From the cell containing the given text, extract its center point as [X, Y] coordinate. 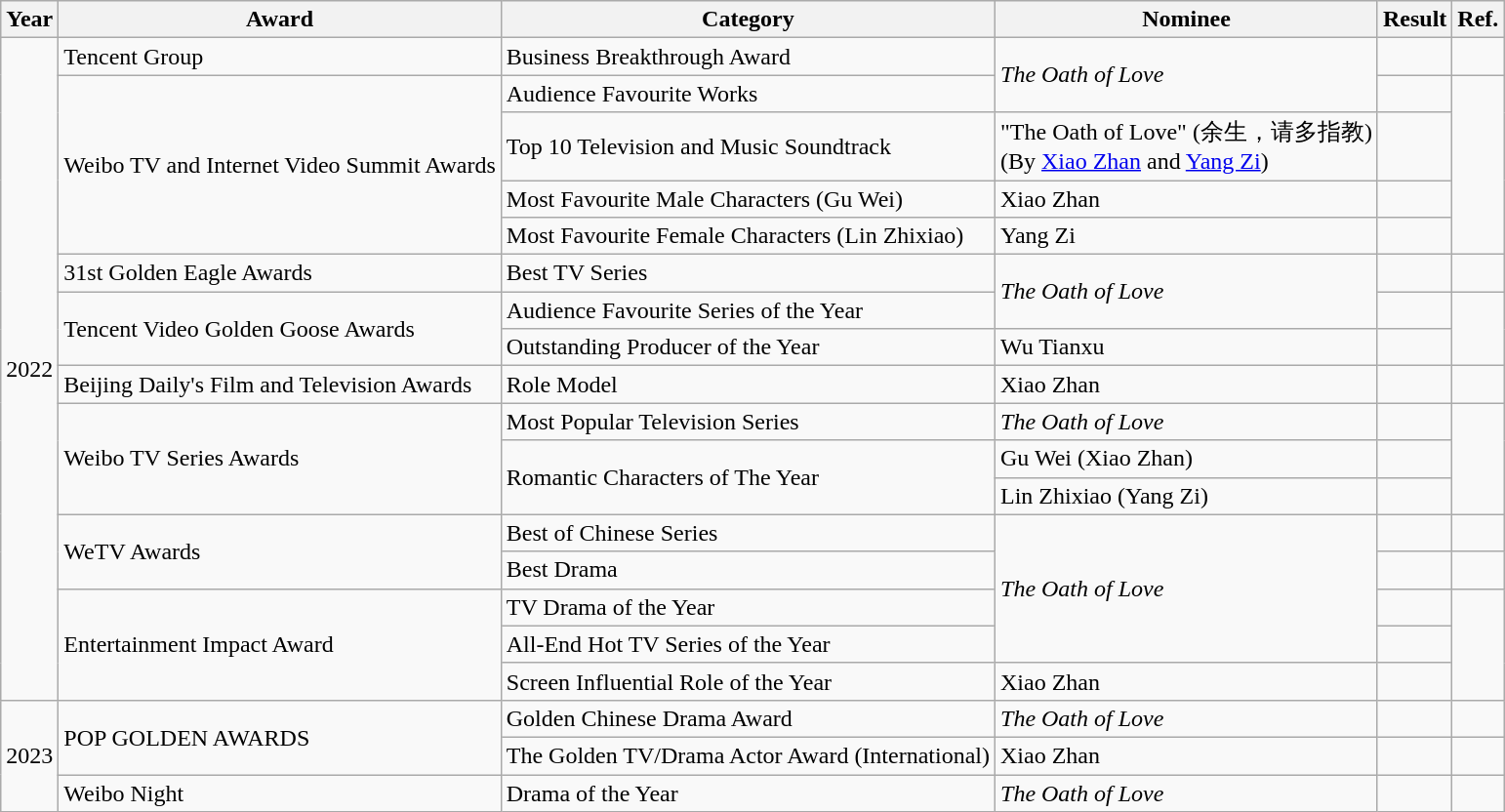
Lin Zhixiao (Yang Zi) [1187, 496]
Weibo TV Series Awards [279, 459]
Wu Tianxu [1187, 347]
Audience Favourite Series of the Year [748, 310]
2023 [29, 755]
Business Breakthrough Award [748, 57]
Award [279, 20]
The Golden TV/Drama Actor Award (International) [748, 755]
Outstanding Producer of the Year [748, 347]
31st Golden Eagle Awards [279, 273]
Result [1414, 20]
Most Favourite Female Characters (Lin Zhixiao) [748, 236]
All-End Hot TV Series of the Year [748, 644]
Best TV Series [748, 273]
Weibo TV and Internet Video Summit Awards [279, 165]
Most Favourite Male Characters (Gu Wei) [748, 198]
Ref. [1478, 20]
Tencent Video Golden Goose Awards [279, 329]
WeTV Awards [279, 551]
2022 [29, 369]
Beijing Daily's Film and Television Awards [279, 385]
Nominee [1187, 20]
Entertainment Impact Award [279, 644]
Romantic Characters of The Year [748, 477]
POP GOLDEN AWARDS [279, 737]
Gu Wei (Xiao Zhan) [1187, 459]
Screen Influential Role of the Year [748, 681]
Drama of the Year [748, 793]
Top 10 Television and Music Soundtrack [748, 146]
TV Drama of the Year [748, 607]
Category [748, 20]
Yang Zi [1187, 236]
Best of Chinese Series [748, 533]
Tencent Group [279, 57]
Audience Favourite Works [748, 94]
Golden Chinese Drama Award [748, 718]
Role Model [748, 385]
Best Drama [748, 570]
Most Popular Television Series [748, 422]
"The Oath of Love" (余生，请多指教)(By Xiao Zhan and Yang Zi) [1187, 146]
Weibo Night [279, 793]
Year [29, 20]
